Detect which cell encompasses the target text, then output its [x, y] center coordinate. 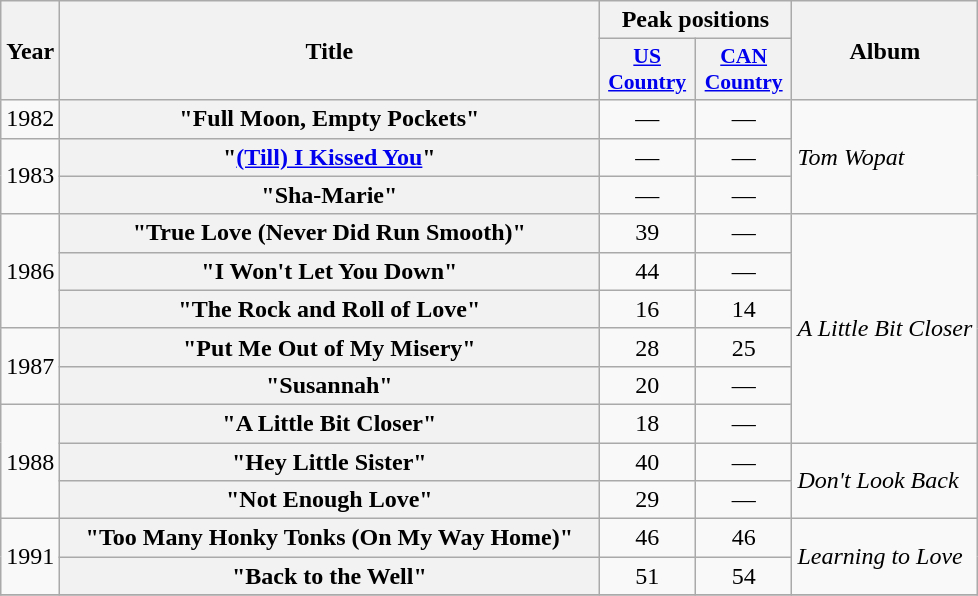
44 [648, 271]
Album [885, 50]
Peak positions [696, 20]
Tom Wopat [885, 157]
1982 [30, 119]
40 [648, 461]
"Put Me Out of My Misery" [330, 347]
"A Little Bit Closer" [330, 423]
1986 [30, 271]
"Back to the Well" [330, 576]
18 [648, 423]
A Little Bit Closer [885, 328]
1987 [30, 366]
"(Till) I Kissed You" [330, 157]
16 [648, 309]
Title [330, 50]
"I Won't Let You Down" [330, 271]
25 [744, 347]
Year [30, 50]
Learning to Love [885, 557]
1991 [30, 557]
"Too Many Honky Tonks (On My Way Home)" [330, 538]
51 [648, 576]
20 [648, 385]
US Country [648, 70]
54 [744, 576]
1983 [30, 176]
29 [648, 500]
"Susannah" [330, 385]
"True Love (Never Did Run Smooth)" [330, 233]
CAN Country [744, 70]
28 [648, 347]
"Full Moon, Empty Pockets" [330, 119]
"Hey Little Sister" [330, 461]
14 [744, 309]
"Not Enough Love" [330, 500]
Don't Look Back [885, 480]
39 [648, 233]
"The Rock and Roll of Love" [330, 309]
1988 [30, 461]
"Sha-Marie" [330, 195]
